For the text-containing cell, return its midpoint in [x, y] coordinate format. 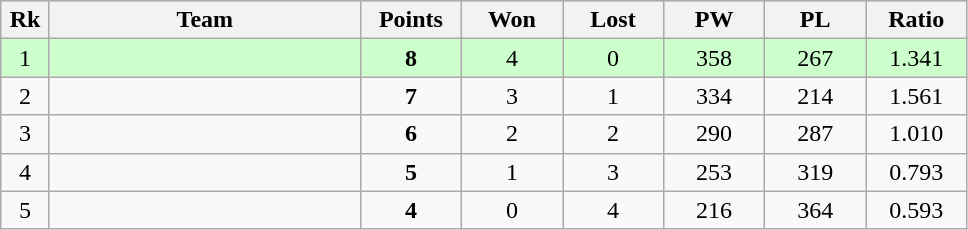
Rk [26, 20]
PL [816, 20]
364 [816, 210]
1.010 [916, 134]
334 [714, 96]
PW [714, 20]
214 [816, 96]
Points [410, 20]
8 [410, 58]
0.793 [916, 172]
Team [204, 20]
Won [512, 20]
7 [410, 96]
253 [714, 172]
0.593 [916, 210]
319 [816, 172]
Lost [612, 20]
6 [410, 134]
1.561 [916, 96]
290 [714, 134]
267 [816, 58]
Ratio [916, 20]
1.341 [916, 58]
287 [816, 134]
216 [714, 210]
358 [714, 58]
